From the cell containing the given text, extract its center point as [X, Y] coordinate. 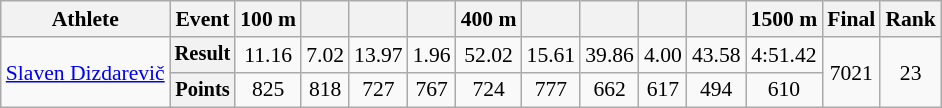
15.61 [552, 55]
818 [325, 90]
11.16 [268, 55]
617 [663, 90]
777 [552, 90]
43.58 [716, 55]
Slaven Dizdarevič [86, 72]
494 [716, 90]
662 [610, 90]
52.02 [489, 55]
1500 m [784, 19]
825 [268, 90]
39.86 [610, 55]
724 [489, 90]
Points [203, 90]
1.96 [432, 55]
767 [432, 90]
400 m [489, 19]
7.02 [325, 55]
13.97 [378, 55]
Rank [910, 19]
610 [784, 90]
100 m [268, 19]
727 [378, 90]
Result [203, 55]
Final [851, 19]
Athlete [86, 19]
7021 [851, 72]
23 [910, 72]
4:51.42 [784, 55]
4.00 [663, 55]
Event [203, 19]
